Search for the cell housing the specified text and yield its (X, Y) center coordinate. 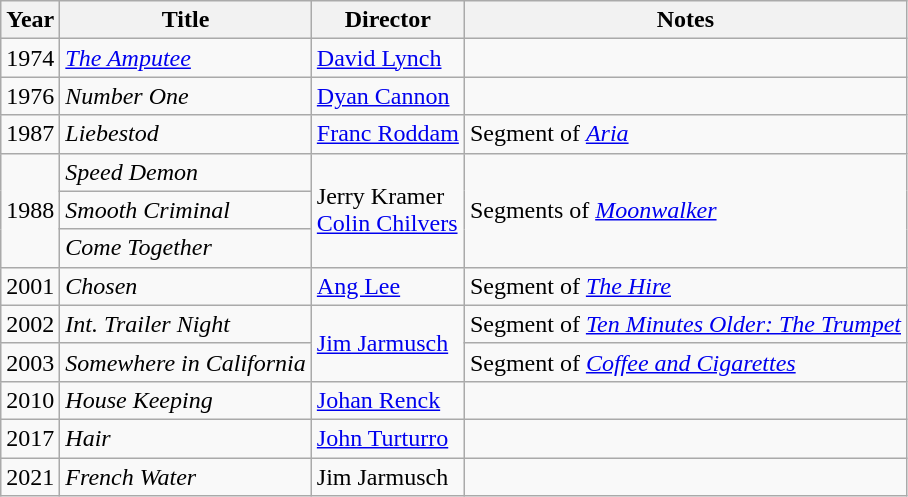
The Amputee (186, 58)
John Turturro (388, 438)
2003 (30, 362)
Segment of Aria (685, 134)
Chosen (186, 286)
Ang Lee (388, 286)
House Keeping (186, 400)
Jerry KramerColin Chilvers (388, 210)
Segments of Moonwalker (685, 210)
Segment of Coffee and Cigarettes (685, 362)
Liebestod (186, 134)
2021 (30, 477)
Segment of Ten Minutes Older: The Trumpet (685, 324)
Segment of The Hire (685, 286)
Somewhere in California (186, 362)
1987 (30, 134)
Hair (186, 438)
David Lynch (388, 58)
Come Together (186, 248)
Speed Demon (186, 172)
Director (388, 20)
1988 (30, 210)
2017 (30, 438)
Year (30, 20)
1974 (30, 58)
Int. Trailer Night (186, 324)
Title (186, 20)
Franc Roddam (388, 134)
2010 (30, 400)
2001 (30, 286)
Dyan Cannon (388, 96)
1976 (30, 96)
Number One (186, 96)
2002 (30, 324)
Notes (685, 20)
French Water (186, 477)
Smooth Criminal (186, 210)
Johan Renck (388, 400)
